Identify which cell holds the provided text, then report its [x, y] central coordinate. 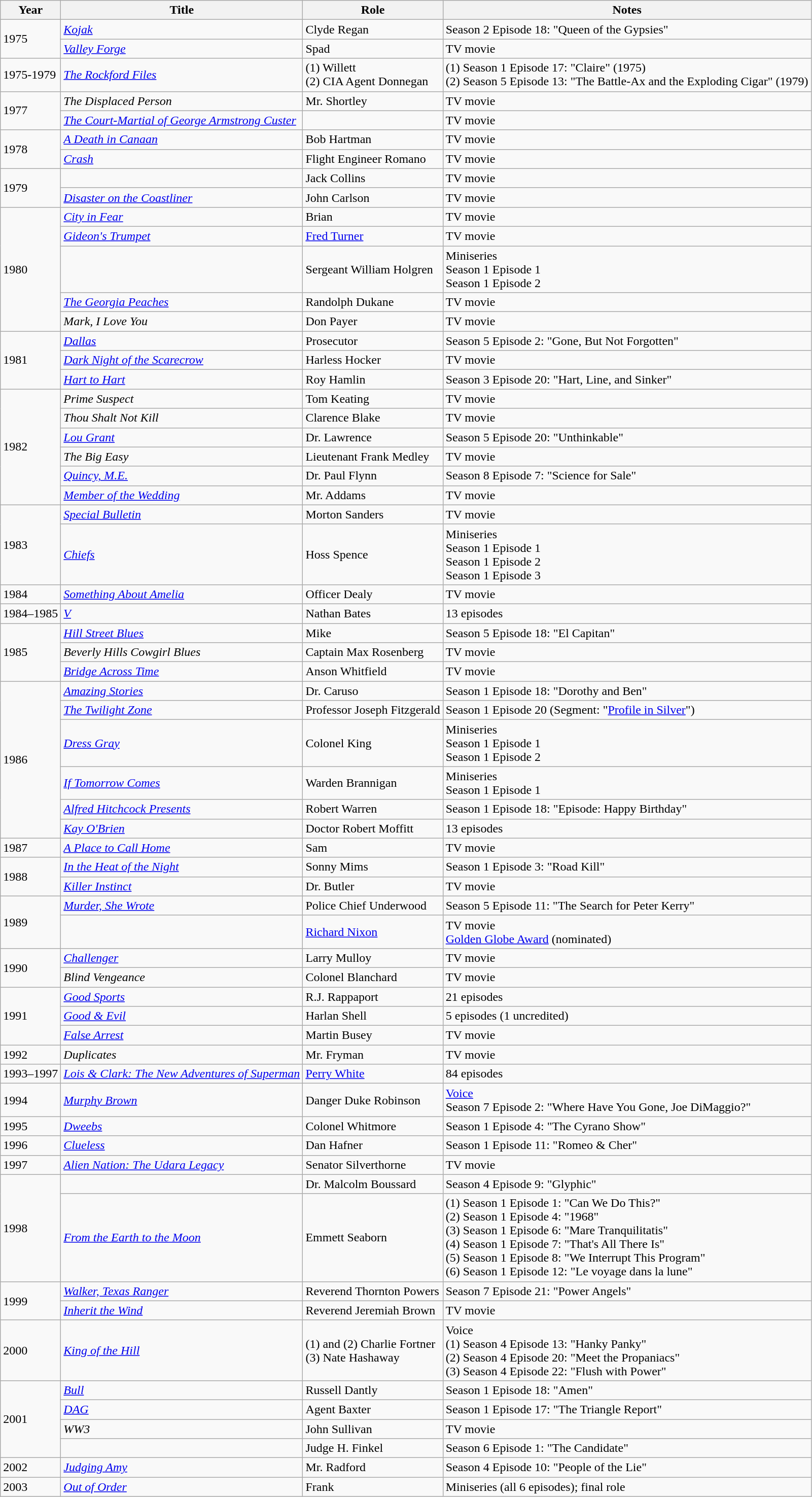
Sergeant William Holgren [373, 269]
Clueless [182, 1145]
Bridge Across Time [182, 672]
Something About Amelia [182, 594]
Dweebs [182, 1126]
Bull [182, 1390]
1992 [30, 1055]
1985 [30, 652]
Alien Nation: The Udara Legacy [182, 1165]
Nathan Bates [373, 613]
Season 4 Episode 10: "People of the Lie" [627, 1468]
MiniseriesSeason 1 Episode 1 [627, 783]
V [182, 613]
Season 2 Episode 18: "Queen of the Gypsies" [627, 29]
Beverly Hills Cowgirl Blues [182, 652]
1997 [30, 1165]
King of the Hill [182, 1350]
Amazing Stories [182, 691]
Good & Evil [182, 1016]
Flight Engineer Romano [373, 159]
2003 [30, 1487]
Prosecutor [373, 341]
False Arrest [182, 1035]
Murphy Brown [182, 1100]
VoiceSeason 7 Episode 2: "Where Have You Gone, Joe DiMaggio?" [627, 1100]
Mr. Fryman [373, 1055]
The Rockford Files [182, 75]
Harlan Shell [373, 1016]
Dr. Caruso [373, 691]
1983 [30, 545]
Perry White [373, 1074]
Mike [373, 633]
Clarence Blake [373, 418]
Dr. Malcolm Boussard [373, 1184]
Robert Warren [373, 809]
Gideon's Trumpet [182, 236]
Roy Hamlin [373, 379]
1978 [30, 149]
Anson Whitfield [373, 672]
Dr. Butler [373, 886]
Lois & Clark: The New Adventures of Superman [182, 1074]
Tom Keating [373, 399]
Judge H. Finkel [373, 1448]
John Sullivan [373, 1429]
The Displaced Person [182, 101]
1989 [30, 922]
Voice (1) Season 4 Episode 13: "Hanky Panky"(2) Season 4 Episode 20: "Meet the Propaniacs"(3) Season 4 Episode 22: "Flush with Power" [627, 1350]
1980 [30, 269]
Season 5 Episode 2: "Gone, But Not Forgotten" [627, 341]
1986 [30, 760]
1988 [30, 877]
Season 8 Episode 7: "Science for Sale" [627, 476]
Murder, She Wrote [182, 906]
Harless Hocker [373, 360]
Russell Dantly [373, 1390]
Season 1 Episode 18: "Amen" [627, 1390]
Role [373, 10]
1991 [30, 1016]
21 episodes [627, 997]
Quincy, M.E. [182, 476]
Member of the Wedding [182, 495]
1987 [30, 848]
1982 [30, 447]
1984 [30, 594]
Larry Mulloy [373, 958]
1993–1997 [30, 1074]
Colonel Whitmore [373, 1126]
Chiefs [182, 554]
Richard Nixon [373, 931]
Kay O'Brien [182, 828]
Challenger [182, 958]
City in Fear [182, 217]
Mr. Radford [373, 1468]
The Twilight Zone [182, 710]
Colonel King [373, 743]
2000 [30, 1350]
Alfred Hitchcock Presents [182, 809]
In the Heat of the Night [182, 867]
Martin Busey [373, 1035]
R.J. Rappaport [373, 997]
The Georgia Peaches [182, 302]
Notes [627, 10]
Crash [182, 159]
Season 1 Episode 17: "The Triangle Report" [627, 1409]
1981 [30, 360]
1975-1979 [30, 75]
2001 [30, 1419]
Season 7 Episode 21: "Power Angels" [627, 1291]
Dan Hafner [373, 1145]
Dress Gray [182, 743]
Season 3 Episode 20: "Hart, Line, and Sinker" [627, 379]
Senator Silverthorne [373, 1165]
Hoss Spence [373, 554]
Killer Instinct [182, 886]
Special Bulletin [182, 514]
1996 [30, 1145]
Season 4 Episode 9: "Glyphic" [627, 1184]
John Carlson [373, 197]
Don Payer [373, 322]
DAG [182, 1409]
Out of Order [182, 1487]
Lou Grant [182, 437]
Season 6 Episode 1: "The Candidate" [627, 1448]
(1) and (2) Charlie Fortner(3) Nate Hashaway [373, 1350]
(1) Willett(2) CIA Agent Donnegan [373, 75]
Season 5 Episode 18: "El Capitan" [627, 633]
Dallas [182, 341]
Year [30, 10]
Professor Joseph Fitzgerald [373, 710]
Doctor Robert Moffitt [373, 828]
Season 1 Episode 18: "Episode: Happy Birthday" [627, 809]
WW3 [182, 1429]
Fred Turner [373, 236]
Valley Forge [182, 49]
Season 1 Episode 20 (Segment: "Profile in Silver") [627, 710]
Prime Suspect [182, 399]
Lieutenant Frank Medley [373, 457]
Jack Collins [373, 178]
Morton Sanders [373, 514]
2002 [30, 1468]
Spad [373, 49]
From the Earth to the Moon [182, 1238]
1999 [30, 1301]
Reverend Thornton Powers [373, 1291]
Judging Amy [182, 1468]
1995 [30, 1126]
Season 5 Episode 11: "The Search for Peter Kerry" [627, 906]
Officer Dealy [373, 594]
Hart to Hart [182, 379]
Randolph Dukane [373, 302]
Frank [373, 1487]
Inherit the Wind [182, 1310]
TV movie Golden Globe Award (nominated) [627, 931]
Dark Night of the Scarecrow [182, 360]
Sonny Mims [373, 867]
1998 [30, 1228]
Title [182, 10]
A Death in Canaan [182, 140]
Season 1 Episode 18: "Dorothy and Ben" [627, 691]
1977 [30, 111]
Hill Street Blues [182, 633]
Season 1 Episode 3: "Road Kill" [627, 867]
Colonel Blanchard [373, 977]
Mr. Addams [373, 495]
Clyde Regan [373, 29]
Dr. Lawrence [373, 437]
Danger Duke Robinson [373, 1100]
5 episodes (1 uncredited) [627, 1016]
1984–1985 [30, 613]
(1) Season 1 Episode 17: "Claire" (1975)(2) Season 5 Episode 13: "The Battle-Ax and the Exploding Cigar" (1979) [627, 75]
Brian [373, 217]
1975 [30, 39]
Kojak [182, 29]
The Big Easy [182, 457]
If Tomorrow Comes [182, 783]
1994 [30, 1100]
Dr. Paul Flynn [373, 476]
Season 1 Episode 11: "Romeo & Cher" [627, 1145]
Mr. Shortley [373, 101]
Captain Max Rosenberg [373, 652]
84 episodes [627, 1074]
Emmett Seaborn [373, 1238]
MiniseriesSeason 1 Episode 1Season 1 Episode 2Season 1 Episode 3 [627, 554]
Thou Shalt Not Kill [182, 418]
Mark, I Love You [182, 322]
Miniseries (all 6 episodes); final role [627, 1487]
Agent Baxter [373, 1409]
A Place to Call Home [182, 848]
Sam [373, 848]
Disaster on the Coastliner [182, 197]
1979 [30, 188]
Duplicates [182, 1055]
Police Chief Underwood [373, 906]
Season 5 Episode 20: "Unthinkable" [627, 437]
Bob Hartman [373, 140]
Walker, Texas Ranger [182, 1291]
The Court-Martial of George Armstrong Custer [182, 120]
Blind Vengeance [182, 977]
Season 1 Episode 4: "The Cyrano Show" [627, 1126]
Good Sports [182, 997]
Warden Brannigan [373, 783]
1990 [30, 967]
Reverend Jeremiah Brown [373, 1310]
